Extract the [x, y] coordinate from the center of the cell holding the provided text.  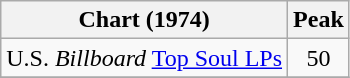
Chart (1974) [144, 20]
Peak [319, 20]
50 [319, 58]
U.S. Billboard Top Soul LPs [144, 58]
